From the cell containing the given text, extract its center point as (X, Y) coordinate. 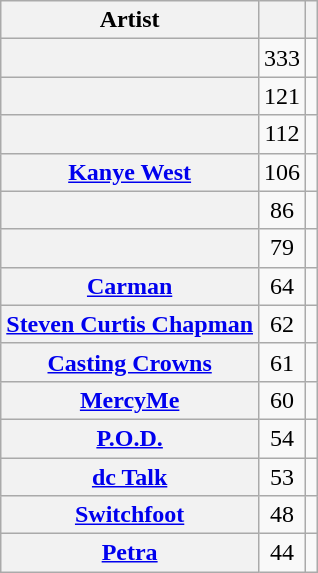
333 (282, 58)
121 (282, 96)
Artist (130, 20)
60 (282, 400)
106 (282, 172)
62 (282, 324)
Petra (130, 553)
79 (282, 248)
P.O.D. (130, 438)
Steven Curtis Chapman (130, 324)
48 (282, 515)
86 (282, 210)
61 (282, 362)
MercyMe (130, 400)
112 (282, 134)
53 (282, 477)
44 (282, 553)
Casting Crowns (130, 362)
64 (282, 286)
Carman (130, 286)
Switchfoot (130, 515)
dc Talk (130, 477)
Kanye West (130, 172)
54 (282, 438)
